Search for the cell housing the specified text and yield its (X, Y) center coordinate. 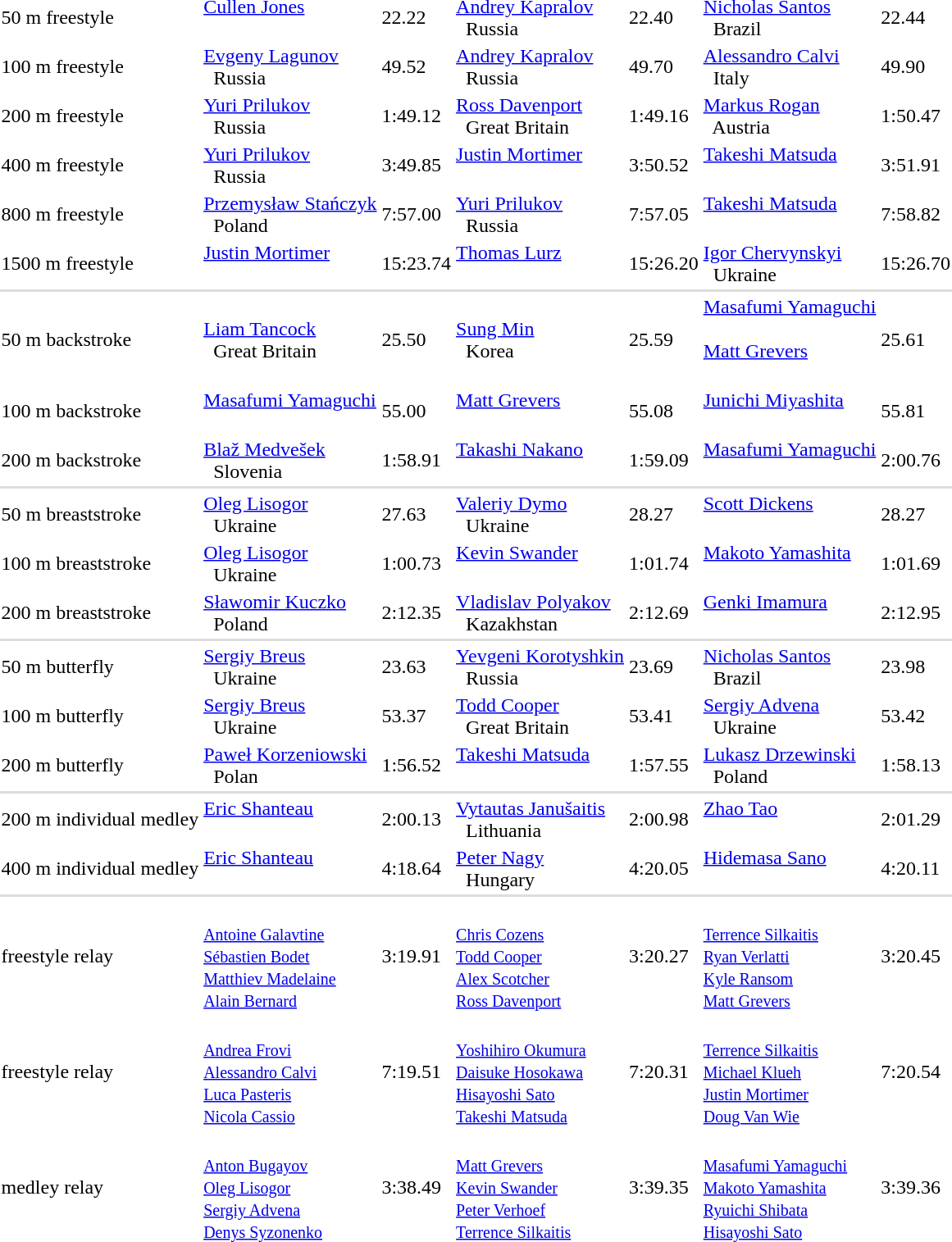
Yevgeni Korotyshkin Russia (540, 667)
Lukasz Drzewinski Poland (790, 766)
Evgeny Lagunov Russia (290, 67)
Vytautas Janušaitis Lithuania (540, 820)
7:20.31 (664, 1071)
23.98 (916, 667)
2:12.95 (916, 613)
2:12.35 (417, 613)
3:51.91 (916, 166)
7:20.54 (916, 1071)
Chris CozensTodd CooperAlex ScotcherRoss Davenport (540, 956)
50 m breaststroke (100, 515)
Genki Imamura (790, 613)
Sergiy Advena Ukraine (790, 717)
200 m individual medley (100, 820)
Andrey Kapralov Russia (540, 67)
Liam Tancock Great Britain (290, 339)
Valeriy Dymo Ukraine (540, 515)
Antoine GalavtineSébastien BodetMatthiev MadelaineAlain Bernard (290, 956)
200 m freestyle (100, 116)
7:57.05 (664, 215)
Thomas Lurz (540, 264)
Masafumi Yamaguchi Matt Grevers (790, 339)
7:57.00 (417, 215)
7:58.82 (916, 215)
23.63 (417, 667)
3:49.85 (417, 166)
1:57.55 (664, 766)
50 m butterfly (100, 667)
100 m butterfly (100, 717)
Yoshihiro OkumuraDaisuke HosokawaHisayoshi SatoTakeshi Matsuda (540, 1071)
53.37 (417, 717)
800 m freestyle (100, 215)
Alessandro Calvi Italy (790, 67)
Zhao Tao (790, 820)
1:59.09 (664, 461)
3:20.45 (916, 956)
1:00.73 (417, 564)
49.52 (417, 67)
23.69 (664, 667)
1:01.69 (916, 564)
200 m breaststroke (100, 613)
3:20.27 (664, 956)
2:00.98 (664, 820)
15:23.74 (417, 264)
200 m backstroke (100, 461)
100 m backstroke (100, 412)
Vladislav Polyakov Kazakhstan (540, 613)
55.00 (417, 412)
Ross Davenport Great Britain (540, 116)
Terrence SilkaitisMichael KluehJustin MortimerDoug Van Wie (790, 1071)
Blaž Medvešek Slovenia (290, 461)
1:58.91 (417, 461)
1:56.52 (417, 766)
25.59 (664, 339)
53.41 (664, 717)
Junichi Miyashita (790, 412)
1:49.12 (417, 116)
55.81 (916, 412)
7:19.51 (417, 1071)
2:00.76 (916, 461)
200 m butterfly (100, 766)
50 m backstroke (100, 339)
Sławomir Kuczko Poland (290, 613)
1:49.16 (664, 116)
Scott Dickens (790, 515)
2:00.13 (417, 820)
Nicholas Santos Brazil (790, 667)
100 m breaststroke (100, 564)
400 m individual medley (100, 869)
15:26.20 (664, 264)
400 m freestyle (100, 166)
Sung Min Korea (540, 339)
Kevin Swander (540, 564)
2:12.69 (664, 613)
Makoto Yamashita (790, 564)
Igor Chervynskyi Ukraine (790, 264)
4:18.64 (417, 869)
49.90 (916, 67)
Todd Cooper Great Britain (540, 717)
55.08 (664, 412)
4:20.11 (916, 869)
53.42 (916, 717)
Hidemasa Sano (790, 869)
Peter Nagy Hungary (540, 869)
Przemysław Stańczyk Poland (290, 215)
Takashi Nakano (540, 461)
15:26.70 (916, 264)
25.61 (916, 339)
1500 m freestyle (100, 264)
Matt Grevers (540, 412)
Markus Rogan Austria (790, 116)
27.63 (417, 515)
Andrea FroviAlessandro CalviLuca PasterisNicola Cassio (290, 1071)
1:01.74 (664, 564)
25.50 (417, 339)
Terrence SilkaitisRyan VerlattiKyle RansomMatt Grevers (790, 956)
4:20.05 (664, 869)
2:01.29 (916, 820)
49.70 (664, 67)
3:19.91 (417, 956)
Paweł Korzeniowski Polan (290, 766)
1:50.47 (916, 116)
100 m freestyle (100, 67)
3:50.52 (664, 166)
1:58.13 (916, 766)
